Return the [x, y] coordinate for the center point of the cell that contains the specified text.  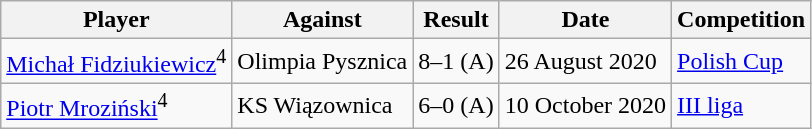
26 August 2020 [585, 62]
6–0 (A) [456, 106]
Michał Fidziukiewicz4 [116, 62]
Olimpia Pysznica [322, 62]
8–1 (A) [456, 62]
KS Wiązownica [322, 106]
Result [456, 20]
10 October 2020 [585, 106]
Competition [742, 20]
III liga [742, 106]
Player [116, 20]
Piotr Mroziński4 [116, 106]
Polish Cup [742, 62]
Against [322, 20]
Date [585, 20]
